Detect which cell encompasses the target text, then output its [X, Y] center coordinate. 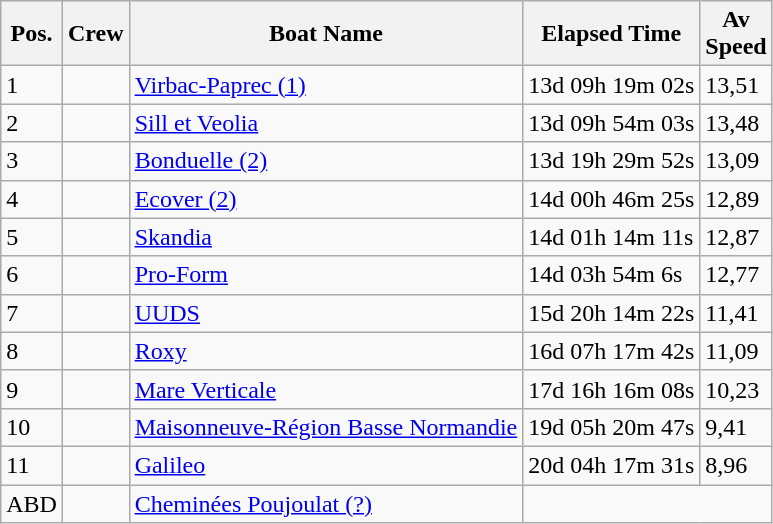
10 [32, 427]
AvSpeed [736, 34]
2 [32, 123]
12,89 [736, 199]
17d 16h 16m 08s [612, 389]
Crew [96, 34]
6 [32, 275]
Cheminées Poujoulat (?) [326, 503]
11,09 [736, 351]
Ecover (2) [326, 199]
11,41 [736, 313]
11 [32, 465]
Mare Verticale [326, 389]
16d 07h 17m 42s [612, 351]
13d 19h 29m 52s [612, 161]
13d 09h 54m 03s [612, 123]
14d 03h 54m 6s [612, 275]
13,51 [736, 85]
Bonduelle (2) [326, 161]
Pos. [32, 34]
14d 00h 46m 25s [612, 199]
Boat Name [326, 34]
13,09 [736, 161]
1 [32, 85]
ABD [32, 503]
19d 05h 20m 47s [612, 427]
5 [32, 237]
Maisonneuve-Région Basse Normandie [326, 427]
12,87 [736, 237]
Roxy [326, 351]
13,48 [736, 123]
Sill et Veolia [326, 123]
13d 09h 19m 02s [612, 85]
9 [32, 389]
12,77 [736, 275]
Skandia [326, 237]
8,96 [736, 465]
10,23 [736, 389]
14d 01h 14m 11s [612, 237]
Virbac-Paprec (1) [326, 85]
3 [32, 161]
Pro-Form [326, 275]
7 [32, 313]
15d 20h 14m 22s [612, 313]
UUDS [326, 313]
9,41 [736, 427]
4 [32, 199]
8 [32, 351]
Galileo [326, 465]
20d 04h 17m 31s [612, 465]
Elapsed Time [612, 34]
